Scan for the cell matching the given text and deliver its [x, y] coordinate at center. 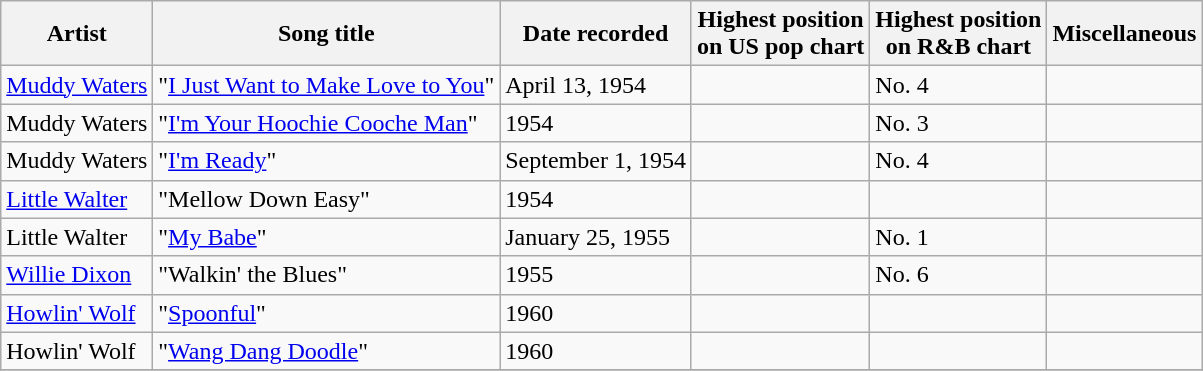
Willie Dixon [77, 275]
September 1, 1954 [596, 161]
"Walkin' the Blues" [326, 275]
1955 [596, 275]
Date recorded [596, 34]
January 25, 1955 [596, 237]
"I'm Your Hoochie Cooche Man" [326, 123]
No. 3 [958, 123]
No. 6 [958, 275]
No. 1 [958, 237]
Highest position on US pop chart [780, 34]
April 13, 1954 [596, 85]
"I Just Want to Make Love to You" [326, 85]
"I'm Ready" [326, 161]
"Wang Dang Doodle" [326, 351]
Artist [77, 34]
Highest position on R&B chart [958, 34]
Miscellaneous [1124, 34]
"My Babe" [326, 237]
"Spoonful" [326, 313]
Song title [326, 34]
"Mellow Down Easy" [326, 199]
